Search for the cell housing the specified text and yield its (X, Y) center coordinate. 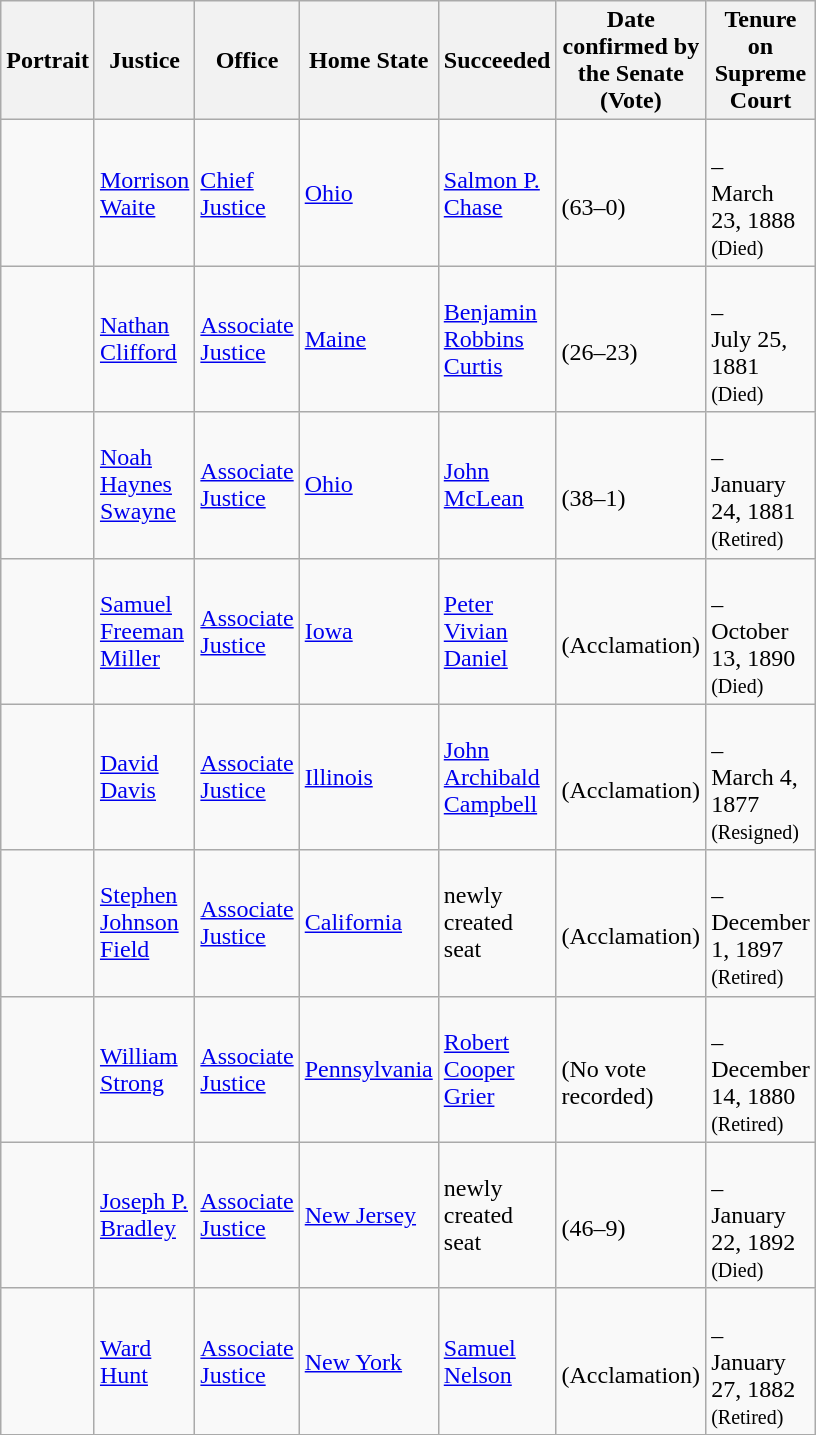
John Archibald Campbell (497, 777)
(26–23) (631, 339)
John McLean (497, 485)
–January 24, 1881(Retired) (761, 485)
–December 14, 1880(Retired) (761, 1069)
Nathan Clifford (144, 339)
Ward Hunt (144, 1361)
Stephen Johnson Field (144, 923)
Chief Justice (247, 193)
Benjamin Robbins Curtis (497, 339)
–January 22, 1892(Died) (761, 1215)
–March 4, 1877(Resigned) (761, 777)
New Jersey (368, 1215)
Succeeded (497, 60)
(No vote recorded) (631, 1069)
–July 25, 1881(Died) (761, 339)
Morrison Waite (144, 193)
Maine (368, 339)
(38–1) (631, 485)
Home State (368, 60)
–March 23, 1888(Died) (761, 193)
–January 27, 1882(Retired) (761, 1361)
Samuel Freeman Miller (144, 631)
Portrait (48, 60)
Peter Vivian Daniel (497, 631)
Date confirmed by the Senate(Vote) (631, 60)
(63–0) (631, 193)
–December 1, 1897(Retired) (761, 923)
Justice (144, 60)
New York (368, 1361)
Samuel Nelson (497, 1361)
Tenure on Supreme Court (761, 60)
William Strong (144, 1069)
Joseph P. Bradley (144, 1215)
Robert Cooper Grier (497, 1069)
David Davis (144, 777)
Illinois (368, 777)
Office (247, 60)
(46–9) (631, 1215)
–October 13, 1890(Died) (761, 631)
California (368, 923)
Pennsylvania (368, 1069)
Salmon P. Chase (497, 193)
Noah Haynes Swayne (144, 485)
Iowa (368, 631)
